Provide the (X, Y) coordinate of the cell's center where the given text is located.  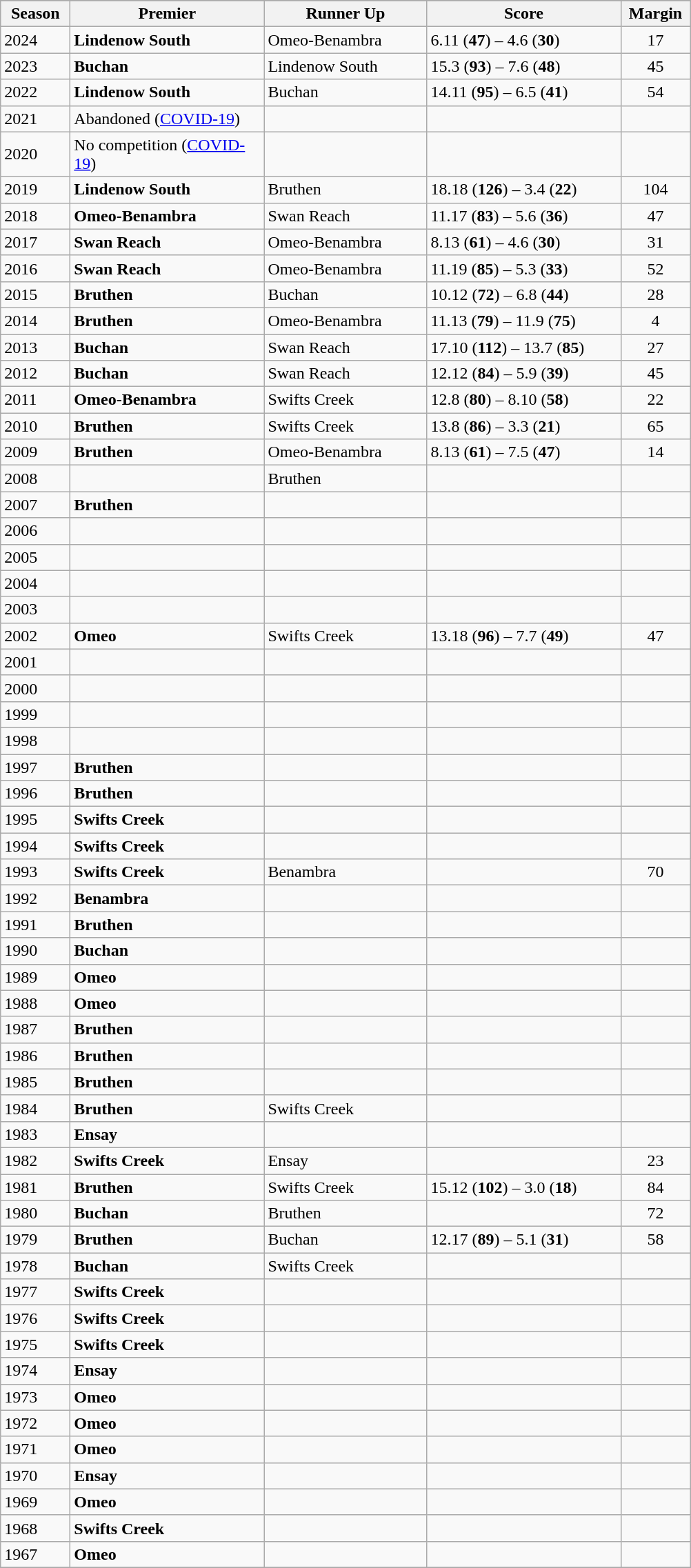
1980 (36, 1214)
18.18 (126) – 3.4 (22) (524, 190)
12.12 (84) – 5.9 (39) (524, 374)
2020 (36, 154)
1973 (36, 1397)
1981 (36, 1187)
2018 (36, 216)
70 (655, 872)
17.10 (112) – 13.7 (85) (524, 347)
2016 (36, 268)
1970 (36, 1476)
2013 (36, 347)
1983 (36, 1134)
11.13 (79) – 11.9 (75) (524, 321)
17 (655, 40)
14.11 (95) – 6.5 (41) (524, 92)
13.8 (86) – 3.3 (21) (524, 426)
1997 (36, 767)
104 (655, 190)
2012 (36, 374)
2017 (36, 242)
31 (655, 242)
8.13 (61) – 4.6 (30) (524, 242)
52 (655, 268)
1986 (36, 1056)
1984 (36, 1108)
54 (655, 92)
1989 (36, 977)
Premier (167, 14)
1995 (36, 820)
8.13 (61) – 7.5 (47) (524, 452)
2022 (36, 92)
1987 (36, 1029)
22 (655, 400)
2000 (36, 688)
1974 (36, 1371)
1993 (36, 872)
84 (655, 1187)
1968 (36, 1528)
12.17 (89) – 5.1 (31) (524, 1240)
1978 (36, 1266)
1972 (36, 1423)
2009 (36, 452)
1992 (36, 898)
27 (655, 347)
2021 (36, 119)
1996 (36, 794)
Season (36, 14)
1971 (36, 1449)
1998 (36, 741)
2008 (36, 479)
2024 (36, 40)
2005 (36, 557)
2002 (36, 636)
10.12 (72) – 6.8 (44) (524, 294)
4 (655, 321)
1990 (36, 951)
14 (655, 452)
1979 (36, 1240)
1991 (36, 925)
1982 (36, 1160)
Score (524, 14)
2004 (36, 583)
65 (655, 426)
23 (655, 1160)
2010 (36, 426)
1975 (36, 1345)
2023 (36, 66)
Runner Up (345, 14)
28 (655, 294)
58 (655, 1240)
11.17 (83) – 5.6 (36) (524, 216)
2006 (36, 531)
1967 (36, 1554)
2001 (36, 662)
No competition (COVID-19) (167, 154)
13.18 (96) – 7.7 (49) (524, 636)
Abandoned (COVID-19) (167, 119)
2007 (36, 505)
1977 (36, 1292)
2015 (36, 294)
72 (655, 1214)
1999 (36, 714)
1976 (36, 1318)
1994 (36, 846)
2003 (36, 610)
2019 (36, 190)
2011 (36, 400)
15.12 (102) – 3.0 (18) (524, 1187)
11.19 (85) – 5.3 (33) (524, 268)
2014 (36, 321)
15.3 (93) – 7.6 (48) (524, 66)
12.8 (80) – 8.10 (58) (524, 400)
1985 (36, 1082)
6.11 (47) – 4.6 (30) (524, 40)
1969 (36, 1502)
Margin (655, 14)
1988 (36, 1003)
